Provide the [X, Y] coordinate of the cell's center where the given text is located.  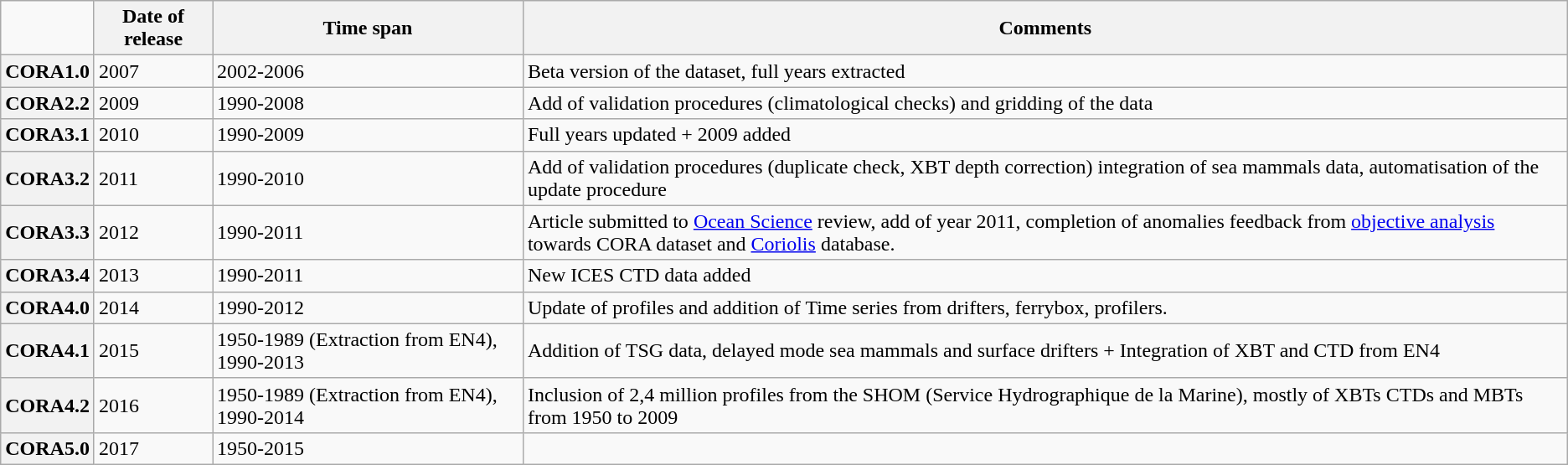
Time span [369, 28]
1990-2009 [369, 135]
2002-2006 [369, 71]
1990-2008 [369, 103]
CORA4.2 [48, 406]
CORA3.3 [48, 233]
1990-2010 [369, 178]
CORA2.2 [48, 103]
Update of profiles and addition of Time series from drifters, ferrybox, profilers. [1045, 307]
1950-2015 [369, 448]
CORA3.1 [48, 135]
1950-1989 (Extraction from EN4), 1990-2013 [369, 350]
New ICES CTD data added [1045, 276]
2009 [152, 103]
Inclusion of 2,4 million profiles from the SHOM (Service Hydrographique de la Marine), mostly of XBTs CTDs and MBTs from 1950 to 2009 [1045, 406]
Date of release [152, 28]
CORA3.4 [48, 276]
2017 [152, 448]
2010 [152, 135]
CORA4.0 [48, 307]
2011 [152, 178]
1950-1989 (Extraction from EN4), 1990-2014 [369, 406]
2012 [152, 233]
Add of validation procedures (climatological checks) and gridding of the data [1045, 103]
CORA1.0 [48, 71]
2016 [152, 406]
2014 [152, 307]
2015 [152, 350]
CORA5.0 [48, 448]
CORA3.2 [48, 178]
Addition of TSG data, delayed mode sea mammals and surface drifters + Integration of XBT and CTD from EN4 [1045, 350]
Comments [1045, 28]
Beta version of the dataset, full years extracted [1045, 71]
Add of validation procedures (duplicate check, XBT depth correction) integration of sea mammals data, automatisation of the update procedure [1045, 178]
2007 [152, 71]
Full years updated + 2009 added [1045, 135]
1990-2012 [369, 307]
CORA4.1 [48, 350]
2013 [152, 276]
